For the text-containing cell, return its midpoint in (X, Y) coordinate format. 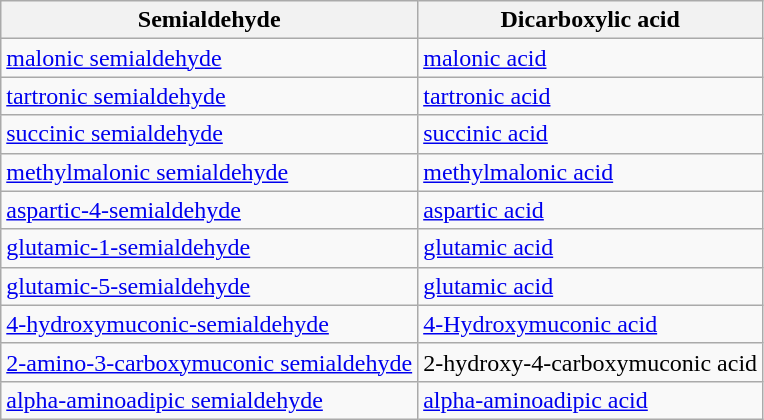
malonic semialdehyde (210, 58)
alpha-aminoadipic acid (590, 400)
tartronic acid (590, 96)
malonic acid (590, 58)
Semialdehyde (210, 20)
2-amino-3-carboxymuconic semialdehyde (210, 362)
aspartic-4-semialdehyde (210, 210)
glutamic-5-semialdehyde (210, 286)
succinic acid (590, 134)
4-Hydroxymuconic acid (590, 324)
tartronic semialdehyde (210, 96)
4-hydroxymuconic-semialdehyde (210, 324)
methylmalonic semialdehyde (210, 172)
2-hydroxy-4-carboxymuconic acid (590, 362)
alpha-aminoadipic semialdehyde (210, 400)
succinic semialdehyde (210, 134)
Dicarboxylic acid (590, 20)
aspartic acid (590, 210)
methylmalonic acid (590, 172)
glutamic-1-semialdehyde (210, 248)
